Pinpoint the cell where the given text exists, returning its (x, y) midpoint coordinate. 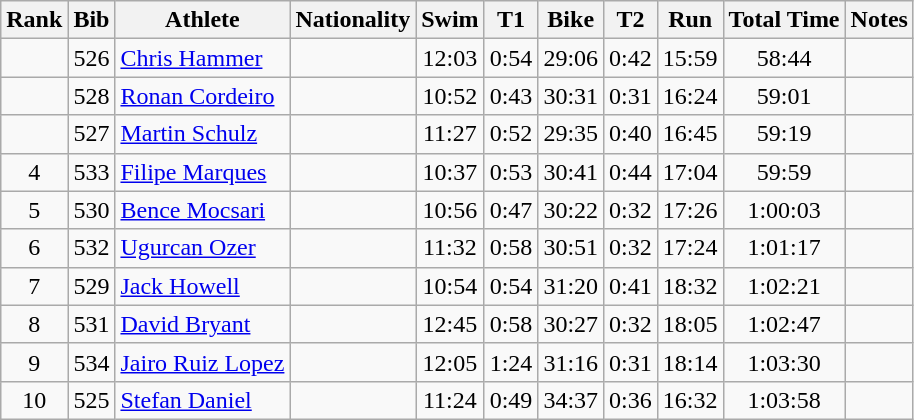
1:01:17 (784, 248)
1:02:47 (784, 324)
531 (92, 324)
528 (92, 96)
59:19 (784, 134)
16:24 (690, 96)
15:59 (690, 58)
1:03:58 (784, 400)
0:36 (631, 400)
30:31 (571, 96)
T1 (511, 20)
1:03:30 (784, 362)
532 (92, 248)
11:32 (450, 248)
Notes (879, 20)
30:51 (571, 248)
529 (92, 286)
Bib (92, 20)
10 (34, 400)
0:44 (631, 172)
18:14 (690, 362)
Athlete (202, 20)
12:45 (450, 324)
Nationality (353, 20)
0:52 (511, 134)
Rank (34, 20)
Stefan Daniel (202, 400)
29:35 (571, 134)
1:00:03 (784, 210)
0:42 (631, 58)
11:24 (450, 400)
11:27 (450, 134)
31:20 (571, 286)
Filipe Marques (202, 172)
0:49 (511, 400)
31:16 (571, 362)
10:52 (450, 96)
34:37 (571, 400)
10:37 (450, 172)
526 (92, 58)
0:40 (631, 134)
T2 (631, 20)
18:05 (690, 324)
Ronan Cordeiro (202, 96)
Jack Howell (202, 286)
1:02:21 (784, 286)
David Bryant (202, 324)
Chris Hammer (202, 58)
10:54 (450, 286)
18:32 (690, 286)
Total Time (784, 20)
Ugurcan Ozer (202, 248)
Swim (450, 20)
6 (34, 248)
59:01 (784, 96)
30:27 (571, 324)
29:06 (571, 58)
527 (92, 134)
Bike (571, 20)
16:45 (690, 134)
534 (92, 362)
1:24 (511, 362)
9 (34, 362)
0:41 (631, 286)
17:24 (690, 248)
58:44 (784, 58)
0:43 (511, 96)
0:47 (511, 210)
533 (92, 172)
Martin Schulz (202, 134)
525 (92, 400)
530 (92, 210)
5 (34, 210)
30:22 (571, 210)
12:03 (450, 58)
8 (34, 324)
Run (690, 20)
17:26 (690, 210)
10:56 (450, 210)
Jairo Ruiz Lopez (202, 362)
4 (34, 172)
59:59 (784, 172)
30:41 (571, 172)
12:05 (450, 362)
Bence Mocsari (202, 210)
17:04 (690, 172)
16:32 (690, 400)
0:53 (511, 172)
7 (34, 286)
